Capture the cell that displays the provided text and extract its [x, y] central coordinate. 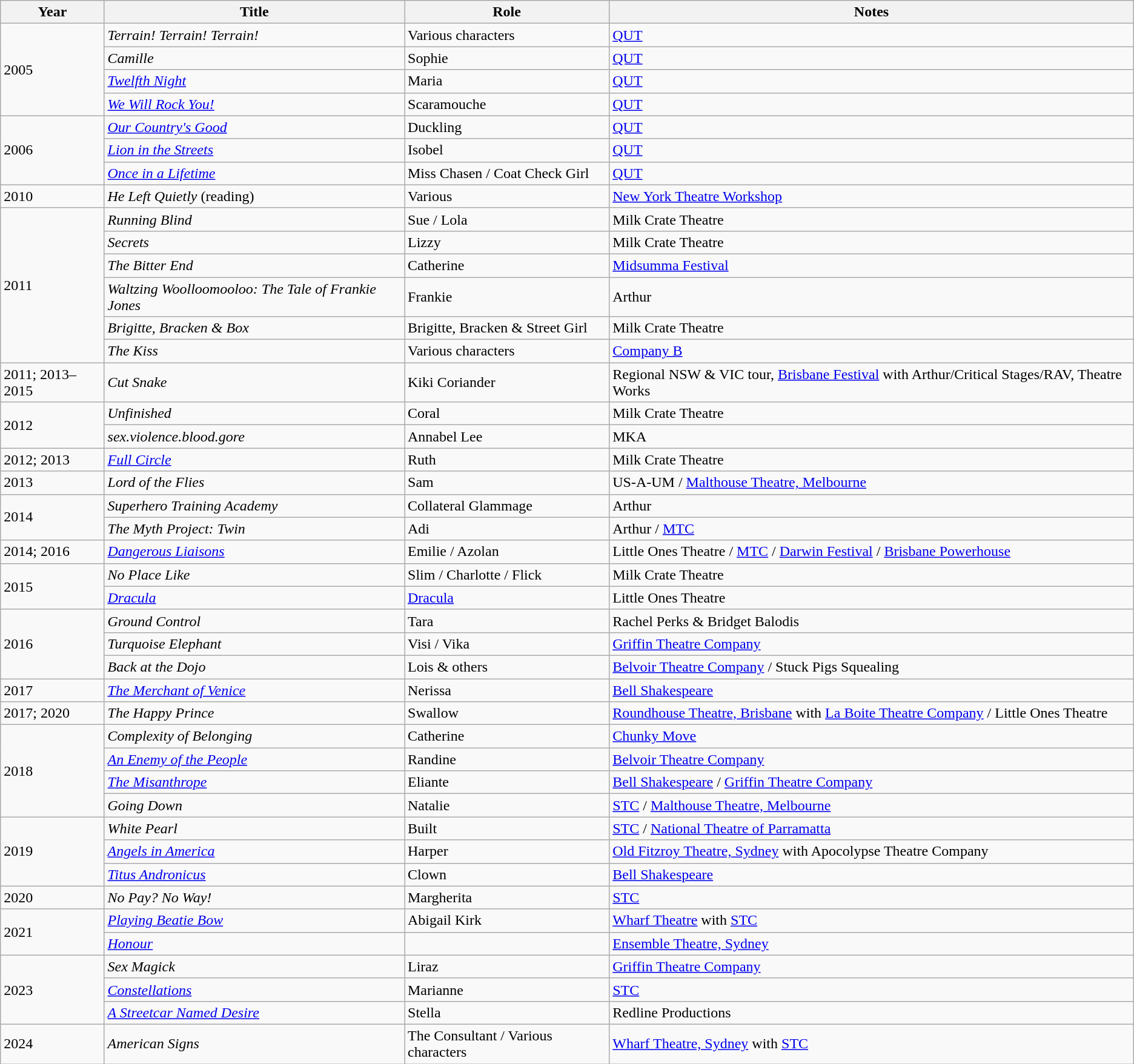
No Pay? No Way! [254, 897]
Lizzy [507, 242]
Full Circle [254, 460]
Midsumma Festival [872, 265]
2012; 2013 [52, 460]
Cut Snake [254, 383]
Harper [507, 851]
The Consultant / Various characters [507, 1044]
Coral [507, 414]
sex.violence.blood.gore [254, 437]
2005 [52, 70]
US-A-UM / Malthouse Theatre, Melbourne [872, 483]
Once in a Lifetime [254, 173]
Adi [507, 529]
Belvoir Theatre Company [872, 759]
STC / Malthouse Theatre, Melbourne [872, 805]
2015 [52, 586]
2019 [52, 851]
2018 [52, 771]
Randine [507, 759]
Annabel Lee [507, 437]
Various [507, 196]
2017; 2020 [52, 713]
Natalie [507, 805]
Duckling [507, 127]
2006 [52, 150]
American Signs [254, 1044]
2023 [52, 990]
Frankie [507, 297]
Company B [872, 351]
He Left Quietly (reading) [254, 196]
Dangerous Liaisons [254, 552]
Sophie [507, 58]
Honour [254, 943]
Notes [872, 12]
Terrain! Terrain! Terrain! [254, 35]
The Myth Project: Twin [254, 529]
Clown [507, 874]
The Bitter End [254, 265]
Liraz [507, 967]
2024 [52, 1044]
Collateral Glammage [507, 506]
2021 [52, 932]
2020 [52, 897]
Lord of the Flies [254, 483]
Marianne [507, 990]
Abigail Kirk [507, 920]
Rachel Perks & Bridget Balodis [872, 621]
Miss Chasen / Coat Check Girl [507, 173]
Scaramouche [507, 104]
The Misanthrope [254, 782]
The Kiss [254, 351]
Chunky Move [872, 736]
Secrets [254, 242]
Ensemble Theatre, Sydney [872, 943]
Redline Productions [872, 1013]
MKA [872, 437]
The Merchant of Venice [254, 690]
STC / National Theatre of Parramatta [872, 828]
Sex Magick [254, 967]
Isobel [507, 150]
Our Country's Good [254, 127]
Visi / Vika [507, 644]
We Will Rock You! [254, 104]
Running Blind [254, 219]
Ground Control [254, 621]
Roundhouse Theatre, Brisbane with La Boite Theatre Company / Little Ones Theatre [872, 713]
2014 [52, 517]
2013 [52, 483]
Back at the Dojo [254, 667]
Sam [507, 483]
No Place Like [254, 575]
Titus Andronicus [254, 874]
Slim / Charlotte / Flick [507, 575]
Little Ones Theatre [872, 598]
Camille [254, 58]
Unfinished [254, 414]
Complexity of Belonging [254, 736]
Constellations [254, 990]
Kiki Coriander [507, 383]
Brigitte, Bracken & Box [254, 328]
Wharf Theatre, Sydney with STC [872, 1044]
2016 [52, 644]
Tara [507, 621]
Year [52, 12]
Margherita [507, 897]
2017 [52, 690]
2010 [52, 196]
Bell Shakespeare / Griffin Theatre Company [872, 782]
Old Fitzroy Theatre, Sydney with Apocolypse Theatre Company [872, 851]
Ruth [507, 460]
2012 [52, 425]
Role [507, 12]
Lion in the Streets [254, 150]
Turquoise Elephant [254, 644]
Waltzing Woolloomooloo: The Tale of Frankie Jones [254, 297]
Regional NSW & VIC tour, Brisbane Festival with Arthur/Critical Stages/RAV, Theatre Works [872, 383]
Going Down [254, 805]
Brigitte, Bracken & Street Girl [507, 328]
An Enemy of the People [254, 759]
Maria [507, 81]
Arthur / MTC [872, 529]
Sue / Lola [507, 219]
Emilie / Azolan [507, 552]
2011; 2013–2015 [52, 383]
White Pearl [254, 828]
Lois & others [507, 667]
Swallow [507, 713]
2011 [52, 285]
A Streetcar Named Desire [254, 1013]
Built [507, 828]
Nerissa [507, 690]
Playing Beatie Bow [254, 920]
Stella [507, 1013]
Title [254, 12]
Little Ones Theatre / MTC / Darwin Festival / Brisbane Powerhouse [872, 552]
Wharf Theatre with STC [872, 920]
Angels in America [254, 851]
Eliante [507, 782]
Belvoir Theatre Company / Stuck Pigs Squealing [872, 667]
Twelfth Night [254, 81]
The Happy Prince [254, 713]
Superhero Training Academy [254, 506]
2014; 2016 [52, 552]
New York Theatre Workshop [872, 196]
